Return (X, Y) of the center of cell containing provided text 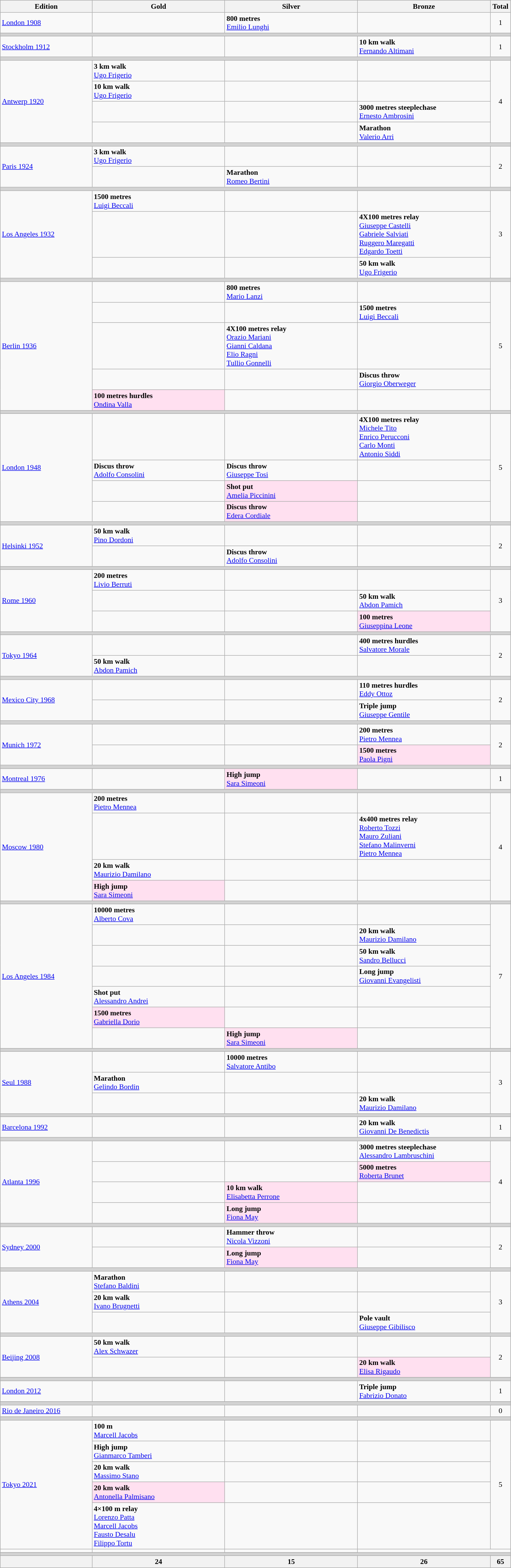
50 km walkUgo Frigerio (424, 268)
Pole vaultGiuseppe Gibilisco (424, 1323)
Athens 2004 (46, 1302)
24 (158, 1562)
0 (501, 1411)
Gold (158, 6)
3000 metres steeplechaseAlessandro Lambruschini (424, 1151)
20 km walkMassimo Stano (158, 1472)
Berlin 1936 (46, 346)
MarathonStefano Baldini (158, 1282)
4X100 metres relayMichele TitoEnrico PerucconiCarlo MontiAntonio Siddi (424, 437)
Los Angeles 1932 (46, 234)
Rome 1960 (46, 601)
Sydney 2000 (46, 1247)
Hammer throwNicola Vizzoni (291, 1237)
15 (291, 1562)
MarathonRomeo Bertini (291, 177)
100 metresGiuseppina Leone (424, 621)
7 (501, 976)
High jumpGianmarco Tamberi (158, 1451)
10000 metresAlberto Cova (158, 915)
3000 metres steeplechaseErnesto Ambrosini (424, 112)
20 km walkIvano Brugnetti (158, 1302)
Mexico City 1968 (46, 700)
Silver (291, 6)
Shot putAmelia Piccinini (291, 491)
100 mMarcell Jacobs (158, 1431)
Munich 1972 (46, 745)
Tokyo 2021 (46, 1485)
10 km walkElisabetta Perrone (291, 1192)
4X100 metres relayGiuseppe CastelliGabriele SalviatiRuggero MaregattiEdgardo Toetti (424, 234)
Barcelona 1992 (46, 1128)
Paris 1924 (46, 167)
20 km walkElisa Rigaudo (424, 1367)
50 km walkSandro Bellucci (424, 956)
Edition (46, 6)
200 metresLivio Berruti (158, 580)
Discus throwGiuseppe Tosi (291, 470)
800 metresMario Lanzi (291, 292)
400 metres hurdlesSalvatore Morale (424, 645)
50 km walkPino Dordoni (158, 535)
5000 metresRoberta Brunet (424, 1172)
20 km walkGiovanni De Benedictis (424, 1128)
Seul 1988 (46, 1082)
10 km walkFernando Altimani (424, 46)
Antwerp 1920 (46, 101)
10 km walkUgo Frigerio (158, 91)
26 (424, 1562)
100 metres hurdlesOndina Valla (158, 400)
Los Angeles 1984 (46, 976)
Triple jumpGiuseppe Gentile (424, 711)
MarathonValerio Arri (424, 133)
Helsinki 1952 (46, 546)
Shot putAlessandro Andrei (158, 997)
London 1948 (46, 468)
Moscow 1980 (46, 847)
20 km walkAntonella Palmisano (158, 1493)
50 km walkAlex Schwazer (158, 1346)
1500 metresGabriella Dorio (158, 1018)
Tokyo 1964 (46, 656)
Montreal 1976 (46, 779)
Rio de Janeiro 2016 (46, 1411)
Atlanta 1996 (46, 1182)
Triple jumpFabrizio Donato (424, 1392)
Stockholm 1912 (46, 46)
London 1908 (46, 23)
65 (501, 1562)
Discus throwGiorgio Oberweger (424, 379)
1500 metresPaola Pigni (424, 755)
10000 metresSalvatore Antibo (291, 1062)
Beijing 2008 (46, 1357)
4x400 metres relayRoberto TozziMauro ZulianiStefano MalinverniPietro Mennea (424, 837)
Total (501, 6)
Bronze (424, 6)
Long jumpGiovanni Evangelisti (424, 976)
London 2012 (46, 1392)
MarathonGelindo Bordin (158, 1082)
800 metresEmilio Lunghi (291, 23)
110 metres hurdlesEddy Ottoz (424, 690)
4×100 m relayLorenzo PattaMarcell JacobsFausto DesaluFilippo Tortu (158, 1526)
Discus throwEdera Cordiale (291, 511)
4X100 metres relayOrazio MarianiGianni CaldanaElio RagniTullio Gonnelli (291, 346)
